Identify which cell holds the provided text, then report its (X, Y) central coordinate. 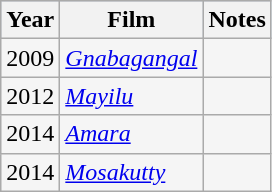
Notes (237, 20)
Mosakutty (132, 172)
Film (132, 20)
Year (30, 20)
Amara (132, 134)
Mayilu (132, 96)
Gnabagangal (132, 58)
2009 (30, 58)
2012 (30, 96)
